Scan for the cell matching the given text and deliver its (X, Y) coordinate at center. 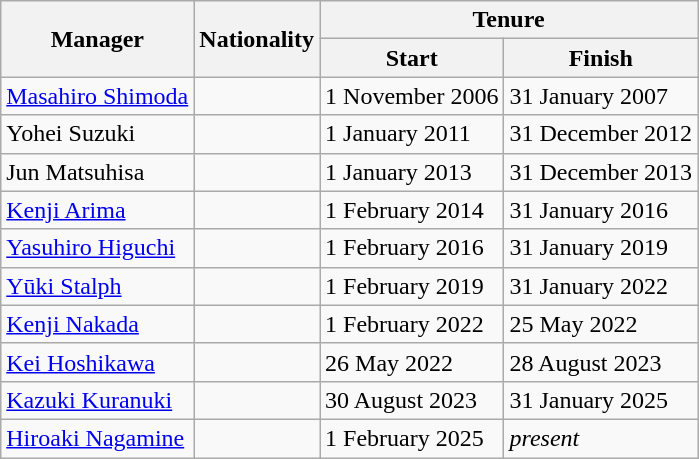
Yohei Suzuki (98, 134)
Tenure (509, 20)
Yasuhiro Higuchi (98, 248)
31 January 2025 (601, 400)
31 January 2016 (601, 210)
31 January 2022 (601, 286)
Finish (601, 58)
Masahiro Shimoda (98, 96)
1 January 2013 (412, 172)
1 January 2011 (412, 134)
30 August 2023 (412, 400)
Kenji Nakada (98, 324)
Kazuki Kuranuki (98, 400)
Hiroaki Nagamine (98, 438)
Kenji Arima (98, 210)
present (601, 438)
Jun Matsuhisa (98, 172)
1 February 2019 (412, 286)
Start (412, 58)
31 January 2019 (601, 248)
1 November 2006 (412, 96)
1 February 2025 (412, 438)
1 February 2016 (412, 248)
Yūki Stalph (98, 286)
31 December 2012 (601, 134)
Kei Hoshikawa (98, 362)
25 May 2022 (601, 324)
Manager (98, 39)
1 February 2014 (412, 210)
31 December 2013 (601, 172)
26 May 2022 (412, 362)
31 January 2007 (601, 96)
28 August 2023 (601, 362)
1 February 2022 (412, 324)
Nationality (257, 39)
